Locate the cell with the specified text and output its (X, Y) center coordinate. 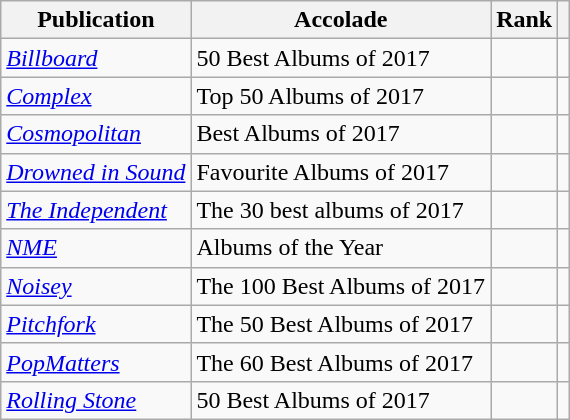
Noisey (96, 286)
Complex (96, 96)
Top 50 Albums of 2017 (341, 96)
Albums of the Year (341, 248)
Rank (524, 20)
Pitchfork (96, 324)
Best Albums of 2017 (341, 134)
NME (96, 248)
PopMatters (96, 362)
Accolade (341, 20)
Favourite Albums of 2017 (341, 172)
The 60 Best Albums of 2017 (341, 362)
The 100 Best Albums of 2017 (341, 286)
Billboard (96, 58)
Rolling Stone (96, 400)
The 30 best albums of 2017 (341, 210)
Cosmopolitan (96, 134)
Drowned in Sound (96, 172)
The 50 Best Albums of 2017 (341, 324)
The Independent (96, 210)
Publication (96, 20)
